Provide the [X, Y] coordinate of the cell's center where the given text is located.  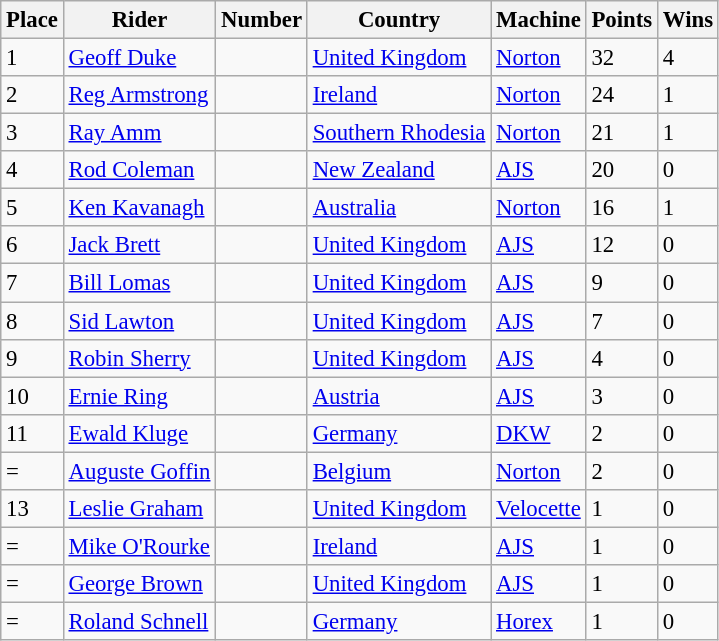
20 [622, 170]
32 [622, 58]
5 [32, 208]
16 [622, 208]
21 [622, 133]
Bill Lomas [140, 283]
11 [32, 433]
8 [32, 321]
12 [622, 245]
6 [32, 245]
Number [262, 20]
Wins [688, 20]
New Zealand [398, 170]
24 [622, 95]
Belgium [398, 471]
DKW [538, 433]
Horex [538, 621]
Place [32, 20]
Geoff Duke [140, 58]
Austria [398, 396]
Sid Lawton [140, 321]
10 [32, 396]
Southern Rhodesia [398, 133]
Ernie Ring [140, 396]
Ewald Kluge [140, 433]
Robin Sherry [140, 358]
George Brown [140, 584]
Points [622, 20]
Roland Schnell [140, 621]
Rod Coleman [140, 170]
Machine [538, 20]
Australia [398, 208]
Ray Amm [140, 133]
Ken Kavanagh [140, 208]
Country [398, 20]
Auguste Goffin [140, 471]
Velocette [538, 509]
Leslie Graham [140, 509]
Mike O'Rourke [140, 546]
Rider [140, 20]
Jack Brett [140, 245]
13 [32, 509]
Reg Armstrong [140, 95]
